Return (x, y) of the center of cell containing provided text 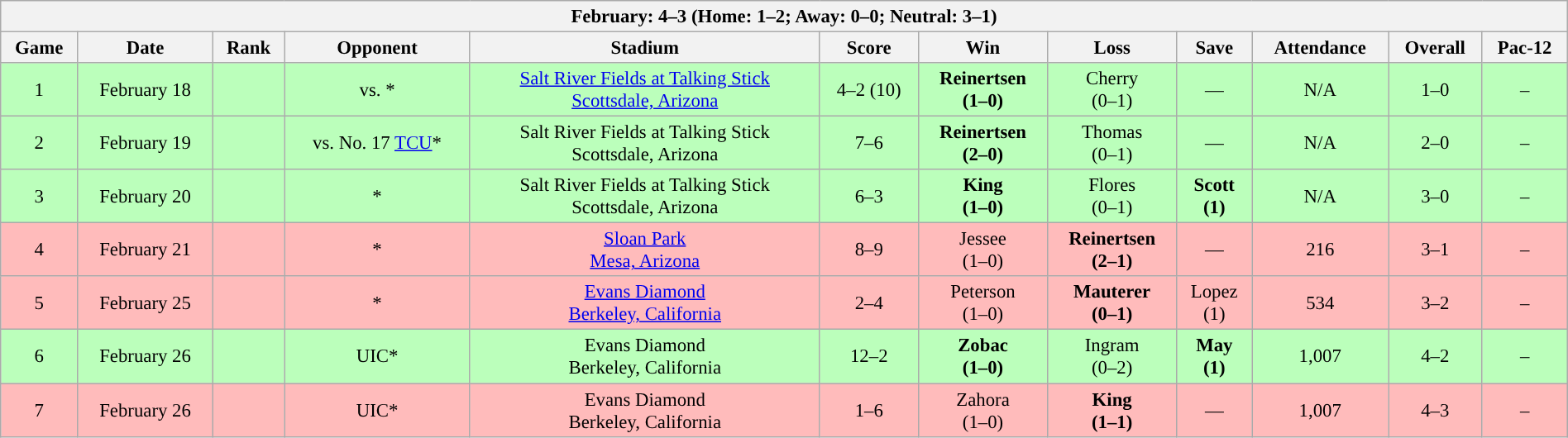
Cherry(0–1) (1112, 89)
February 19 (146, 144)
4–2 (1436, 357)
2 (40, 144)
8–9 (868, 250)
534 (1320, 302)
King(1–1) (1112, 410)
Loss (1112, 47)
Game (40, 47)
Zobac(1–0) (982, 357)
vs. No. 17 TCU* (377, 144)
Attendance (1320, 47)
12–2 (868, 357)
3–0 (1436, 197)
7 (40, 410)
5 (40, 302)
Peterson(1–0) (982, 302)
Overall (1436, 47)
6 (40, 357)
Sloan ParkMesa, Arizona (645, 250)
4–2 (10) (868, 89)
May(1) (1214, 357)
3–1 (1436, 250)
Jessee(1–0) (982, 250)
Reinertsen(1–0) (982, 89)
216 (1320, 250)
February 21 (146, 250)
Rank (248, 47)
6–3 (868, 197)
February 18 (146, 89)
Date (146, 47)
vs. * (377, 89)
Stadium (645, 47)
Save (1214, 47)
1–6 (868, 410)
February 25 (146, 302)
Score (868, 47)
2–4 (868, 302)
4 (40, 250)
3–2 (1436, 302)
2–0 (1436, 144)
1–0 (1436, 89)
Thomas(0–1) (1112, 144)
3 (40, 197)
1 (40, 89)
Reinertsen(2–0) (982, 144)
Lopez(1) (1214, 302)
Ingram(0–2) (1112, 357)
Win (982, 47)
February: 4–3 (Home: 1–2; Away: 0–0; Neutral: 3–1) (784, 17)
Mauterer(0–1) (1112, 302)
Opponent (377, 47)
Reinertsen(2–1) (1112, 250)
King(1–0) (982, 197)
Zahora(1–0) (982, 410)
Flores(0–1) (1112, 197)
Pac-12 (1525, 47)
Scott(1) (1214, 197)
February 20 (146, 197)
4–3 (1436, 410)
7–6 (868, 144)
